Detect which cell encompasses the target text, then output its [x, y] center coordinate. 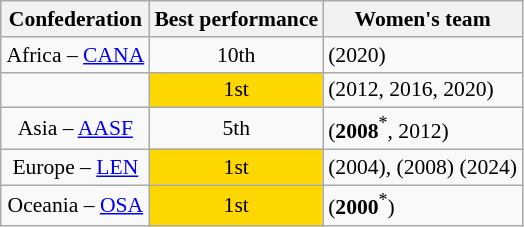
5th [236, 128]
(2000*) [422, 206]
Women's team [422, 19]
Asia – AASF [75, 128]
(2008*, 2012) [422, 128]
Africa – CANA [75, 55]
Best performance [236, 19]
10th [236, 55]
Europe – LEN [75, 167]
Oceania – OSA [75, 206]
Confederation [75, 19]
(2020) [422, 55]
(2004), (2008) (2024) [422, 167]
(2012, 2016, 2020) [422, 90]
